Locate the cell with the specified text and output its [x, y] center coordinate. 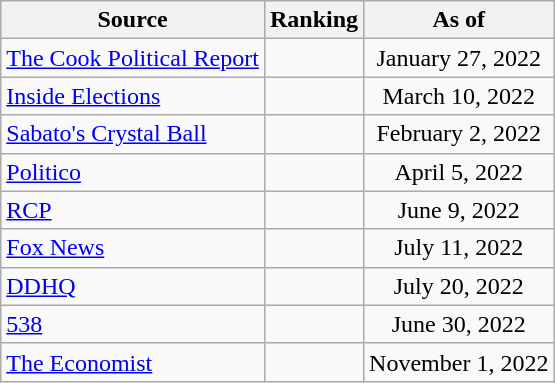
February 2, 2022 [459, 134]
November 1, 2022 [459, 362]
538 [133, 324]
June 9, 2022 [459, 210]
June 30, 2022 [459, 324]
Fox News [133, 248]
RCP [133, 210]
July 11, 2022 [459, 248]
April 5, 2022 [459, 172]
The Economist [133, 362]
Source [133, 20]
Inside Elections [133, 96]
As of [459, 20]
March 10, 2022 [459, 96]
The Cook Political Report [133, 58]
January 27, 2022 [459, 58]
DDHQ [133, 286]
Politico [133, 172]
Sabato's Crystal Ball [133, 134]
Ranking [314, 20]
July 20, 2022 [459, 286]
